Capture the cell that displays the provided text and extract its (X, Y) central coordinate. 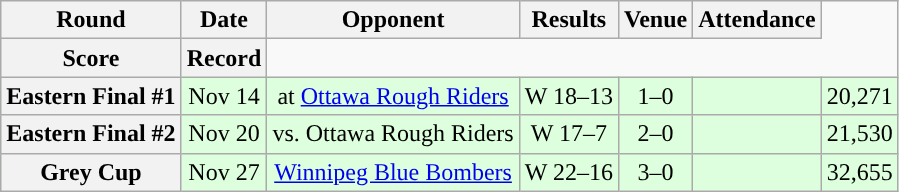
Winnipeg Blue Bombers (393, 172)
20,271 (860, 96)
Nov 20 (224, 134)
Nov 14 (224, 96)
Eastern Final #2 (91, 134)
Grey Cup (91, 172)
W 18–13 (568, 96)
vs. Ottawa Rough Riders (393, 134)
at Ottawa Rough Riders (393, 96)
Attendance (757, 20)
W 22–16 (568, 172)
Round (91, 20)
3–0 (656, 172)
21,530 (860, 134)
2–0 (656, 134)
Date (224, 20)
Record (224, 58)
1–0 (656, 96)
W 17–7 (568, 134)
Results (568, 20)
Venue (656, 20)
Score (91, 58)
Opponent (393, 20)
Nov 27 (224, 172)
32,655 (860, 172)
Eastern Final #1 (91, 96)
